Search for the cell housing the specified text and yield its [X, Y] center coordinate. 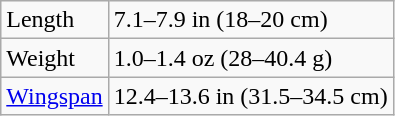
Wingspan [54, 96]
1.0–1.4 oz (28–40.4 g) [250, 58]
12.4–13.6 in (31.5–34.5 cm) [250, 96]
7.1–7.9 in (18–20 cm) [250, 20]
Weight [54, 58]
Length [54, 20]
